Capture the cell that displays the provided text and extract its (x, y) central coordinate. 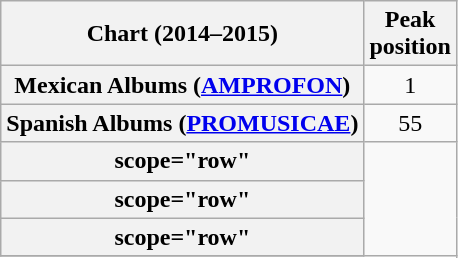
Mexican Albums (AMPROFON) (182, 85)
Chart (2014–2015) (182, 34)
Peakposition (410, 34)
55 (410, 123)
1 (410, 85)
Spanish Albums (PROMUSICAE) (182, 123)
